Detect which cell encompasses the target text, then output its [X, Y] center coordinate. 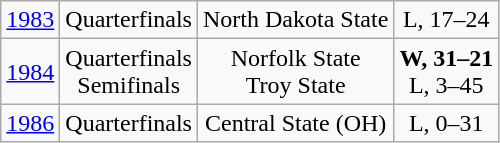
North Dakota State [295, 20]
1984 [30, 72]
QuarterfinalsSemifinals [129, 72]
1983 [30, 20]
Norfolk StateTroy State [295, 72]
Central State (OH) [295, 123]
W, 31–21L, 3–45 [446, 72]
1986 [30, 123]
L, 17–24 [446, 20]
L, 0–31 [446, 123]
